From the cell containing the given text, extract its center point as (x, y) coordinate. 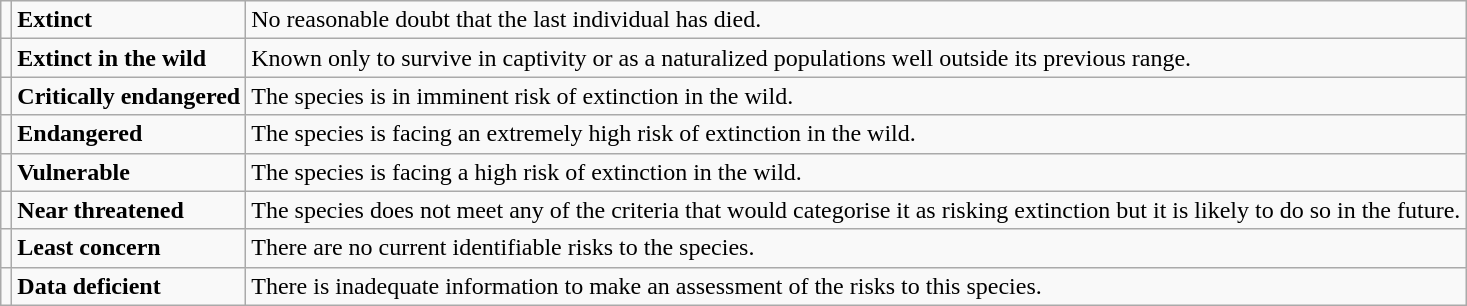
The species is facing an extremely high risk of extinction in the wild. (856, 134)
Known only to survive in captivity or as a naturalized populations well outside its previous range. (856, 58)
The species is in imminent risk of extinction in the wild. (856, 96)
Vulnerable (129, 172)
There are no current identifiable risks to the species. (856, 248)
There is inadequate information to make an assessment of the risks to this species. (856, 286)
Least concern (129, 248)
No reasonable doubt that the last individual has died. (856, 20)
Data deficient (129, 286)
Near threatened (129, 210)
Extinct in the wild (129, 58)
The species is facing a high risk of extinction in the wild. (856, 172)
Critically endangered (129, 96)
Endangered (129, 134)
Extinct (129, 20)
The species does not meet any of the criteria that would categorise it as risking extinction but it is likely to do so in the future. (856, 210)
